Identify which cell holds the provided text, then report its (x, y) central coordinate. 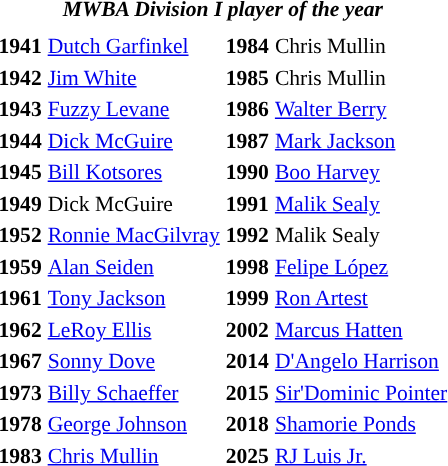
1999 (247, 298)
George Johnson (134, 424)
1984 (247, 46)
LeRoy Ellis (134, 330)
1985 (247, 78)
Sonny Dove (134, 361)
2002 (247, 330)
Bill Kotsores (134, 172)
Marcus Hatten (360, 330)
Dutch Garfinkel (134, 46)
1998 (247, 266)
D'Angelo Harrison (360, 361)
2018 (247, 424)
Boo Harvey (360, 172)
1992 (247, 235)
Ronnie MacGilvray (134, 235)
Felipe López (360, 266)
Ron Artest (360, 298)
Jim White (134, 78)
1986 (247, 109)
2015 (247, 392)
1987 (247, 140)
Walter Berry (360, 109)
Billy Schaeffer (134, 392)
Alan Seiden (134, 266)
Tony Jackson (134, 298)
2014 (247, 361)
Shamorie Ponds (360, 424)
1991 (247, 204)
Sir'Dominic Pointer (360, 392)
1990 (247, 172)
Fuzzy Levane (134, 109)
Mark Jackson (360, 140)
